Detect which cell encompasses the target text, then output its [X, Y] center coordinate. 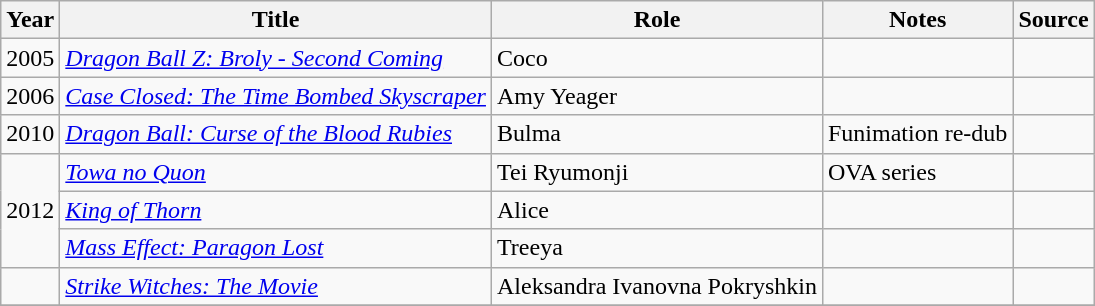
Mass Effect: Paragon Lost [276, 248]
Alice [656, 210]
Funimation re-dub [917, 134]
Amy Yeager [656, 96]
Year [30, 20]
Title [276, 20]
Dragon Ball Z: Broly - Second Coming [276, 58]
Dragon Ball: Curse of the Blood Rubies [276, 134]
Aleksandra Ivanovna Pokryshkin [656, 286]
Tei Ryumonji [656, 172]
2012 [30, 210]
Source [1054, 20]
Strike Witches: The Movie [276, 286]
2006 [30, 96]
Notes [917, 20]
Treeya [656, 248]
2010 [30, 134]
OVA series [917, 172]
Towa no Quon [276, 172]
2005 [30, 58]
Case Closed: The Time Bombed Skyscraper [276, 96]
King of Thorn [276, 210]
Bulma [656, 134]
Coco [656, 58]
Role [656, 20]
